Find where the given text appears and provide that cell's center as [X, Y] coordinate. 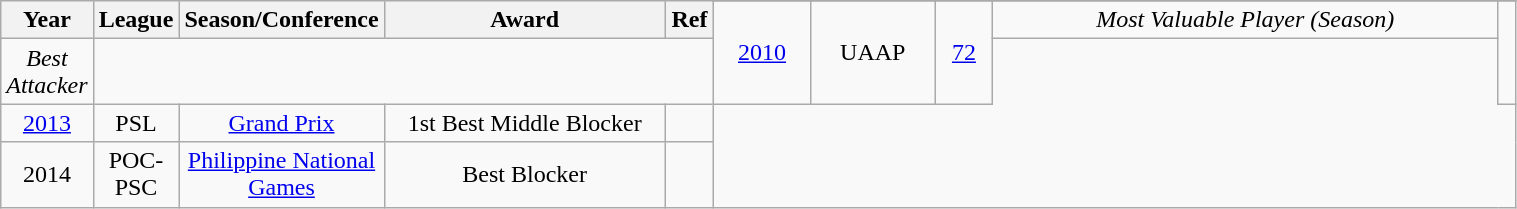
2010 [762, 52]
POC-PSC [136, 174]
Season/Conference [282, 20]
2013 [47, 123]
Award [524, 20]
PSL [136, 123]
2014 [47, 174]
Most Valuable Player (Season) [1246, 20]
1st Best Middle Blocker [524, 123]
Ref [690, 20]
Year [47, 20]
Grand Prix [282, 123]
UAAP [872, 52]
Best Attacker [47, 72]
League [136, 20]
72 [964, 52]
Philippine National Games [282, 174]
Best Blocker [524, 174]
